Capture the cell that displays the provided text and extract its (x, y) central coordinate. 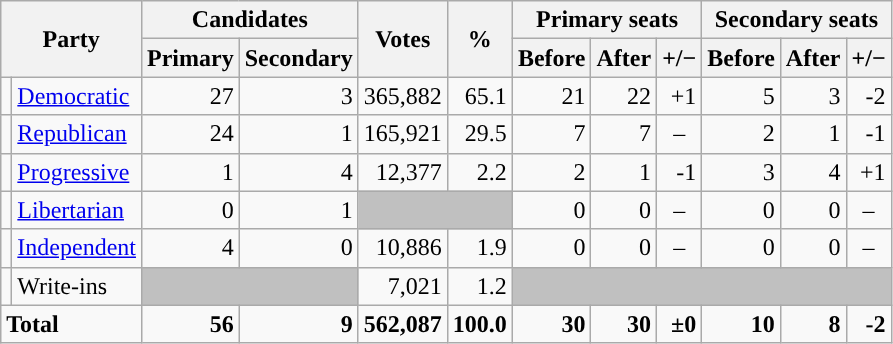
29.5 (480, 134)
Independent (77, 248)
10 (742, 324)
Total (72, 324)
Republican (77, 134)
24 (190, 134)
1.2 (480, 286)
56 (190, 324)
Votes (402, 39)
Write-ins (77, 286)
165,921 (402, 134)
Democratic (77, 96)
Progressive (77, 172)
365,882 (402, 96)
±0 (680, 324)
5 (742, 96)
Secondary seats (796, 20)
9 (298, 324)
Secondary (298, 58)
12,377 (402, 172)
% (480, 39)
Libertarian (77, 210)
10,886 (402, 248)
65.1 (480, 96)
Party (72, 39)
22 (624, 96)
21 (552, 96)
8 (813, 324)
27 (190, 96)
562,087 (402, 324)
Primary (190, 58)
100.0 (480, 324)
2.2 (480, 172)
Primary seats (606, 20)
1.9 (480, 248)
7,021 (402, 286)
Candidates (250, 20)
